For the text-containing cell, return its midpoint in [X, Y] coordinate format. 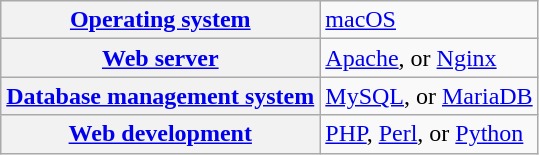
MySQL, or MariaDB [429, 96]
Apache, or Nginx [429, 58]
Web development [160, 134]
Database management system [160, 96]
Web server [160, 58]
macOS [429, 20]
Operating system [160, 20]
PHP, Perl, or Python [429, 134]
